Locate the cell with the specified text and output its [X, Y] center coordinate. 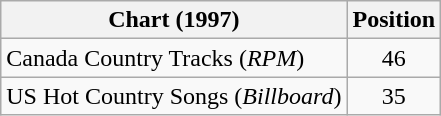
Chart (1997) [174, 20]
Position [394, 20]
US Hot Country Songs (Billboard) [174, 96]
35 [394, 96]
46 [394, 58]
Canada Country Tracks (RPM) [174, 58]
